Return the [x, y] coordinate for the center point of the cell that contains the specified text.  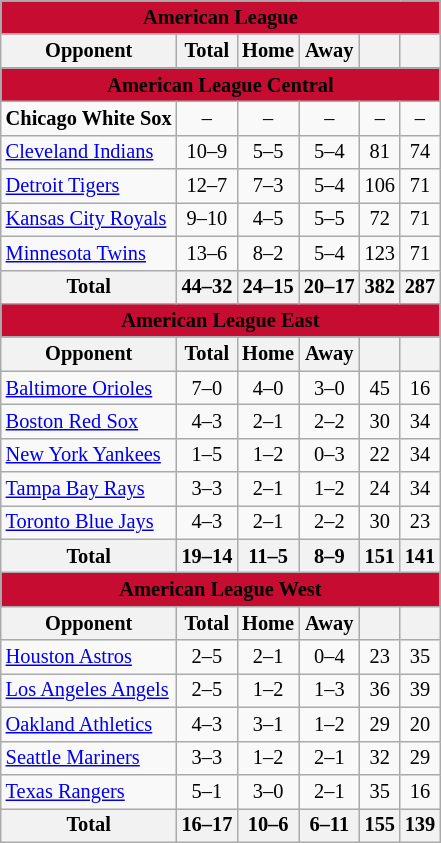
19–14 [208, 556]
39 [420, 690]
141 [420, 556]
American League East [220, 320]
10–9 [208, 152]
1–3 [330, 690]
3–1 [268, 724]
36 [380, 690]
Texas Rangers [89, 791]
9–10 [208, 219]
Chicago White Sox [89, 118]
0–4 [330, 657]
13–6 [208, 253]
Detroit Tigers [89, 186]
Cleveland Indians [89, 152]
74 [420, 152]
American League Central [220, 85]
287 [420, 287]
Oakland Athletics [89, 724]
New York Yankees [89, 455]
Seattle Mariners [89, 758]
12–7 [208, 186]
24 [380, 489]
0–3 [330, 455]
American League [220, 17]
32 [380, 758]
8–9 [330, 556]
72 [380, 219]
10–6 [268, 825]
24–15 [268, 287]
155 [380, 825]
American League West [220, 589]
382 [380, 287]
Houston Astros [89, 657]
139 [420, 825]
5–1 [208, 791]
Toronto Blue Jays [89, 522]
20–17 [330, 287]
106 [380, 186]
1–5 [208, 455]
Baltimore Orioles [89, 388]
151 [380, 556]
Los Angeles Angels [89, 690]
Tampa Bay Rays [89, 489]
81 [380, 152]
22 [380, 455]
Boston Red Sox [89, 421]
Kansas City Royals [89, 219]
7–0 [208, 388]
4–0 [268, 388]
7–3 [268, 186]
20 [420, 724]
Minnesota Twins [89, 253]
16–17 [208, 825]
6–11 [330, 825]
4–5 [268, 219]
11–5 [268, 556]
44–32 [208, 287]
45 [380, 388]
8–2 [268, 253]
123 [380, 253]
